Detect which cell encompasses the target text, then output its [X, Y] center coordinate. 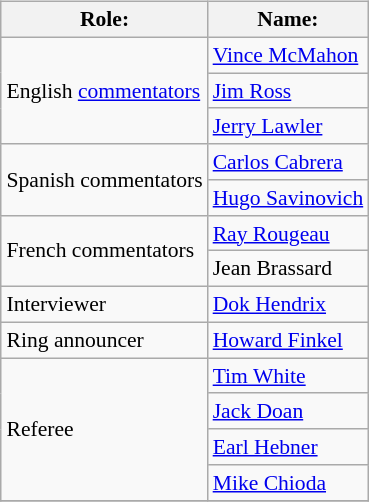
Vince McMahon [288, 55]
Interviewer [104, 305]
Jean Brassard [288, 269]
Spanish commentators [104, 180]
Earl Hebner [288, 447]
Role: [104, 20]
Howard Finkel [288, 340]
Jack Doan [288, 411]
Dok Hendrix [288, 305]
Referee [104, 429]
English commentators [104, 90]
Mike Chioda [288, 483]
Carlos Cabrera [288, 162]
French commentators [104, 250]
Hugo Savinovich [288, 198]
Name: [288, 20]
Ring announcer [104, 340]
Jim Ross [288, 91]
Ray Rougeau [288, 233]
Tim White [288, 376]
Jerry Lawler [288, 126]
